Return the [X, Y] coordinate for the center point of the cell that contains the specified text.  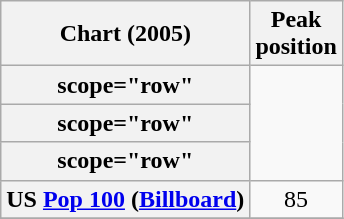
85 [296, 199]
US Pop 100 (Billboard) [126, 199]
Chart (2005) [126, 34]
Peakposition [296, 34]
